Search for the cell housing the specified text and yield its [X, Y] center coordinate. 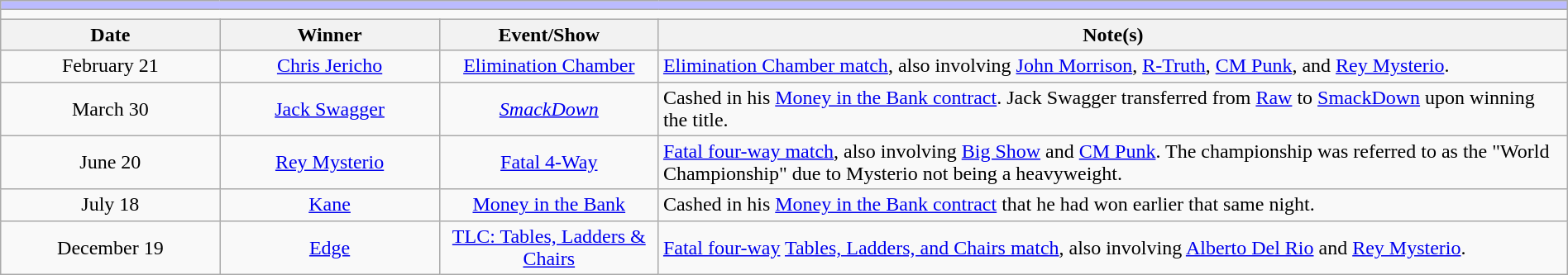
March 30 [111, 109]
Kane [329, 205]
Chris Jericho [329, 66]
Cashed in his Money in the Bank contract. Jack Swagger transferred from Raw to SmackDown upon winning the title. [1113, 109]
SmackDown [549, 109]
Elimination Chamber [549, 66]
Edge [329, 248]
Fatal four-way Tables, Ladders, and Chairs match, also involving Alberto Del Rio and Rey Mysterio. [1113, 248]
Fatal 4-Way [549, 162]
February 21 [111, 66]
Jack Swagger [329, 109]
Elimination Chamber match, also involving John Morrison, R-Truth, CM Punk, and Rey Mysterio. [1113, 66]
Date [111, 35]
June 20 [111, 162]
Money in the Bank [549, 205]
Winner [329, 35]
Rey Mysterio [329, 162]
Cashed in his Money in the Bank contract that he had won earlier that same night. [1113, 205]
July 18 [111, 205]
TLC: Tables, Ladders & Chairs [549, 248]
December 19 [111, 248]
Event/Show [549, 35]
Note(s) [1113, 35]
